Capture the cell that displays the provided text and extract its (X, Y) central coordinate. 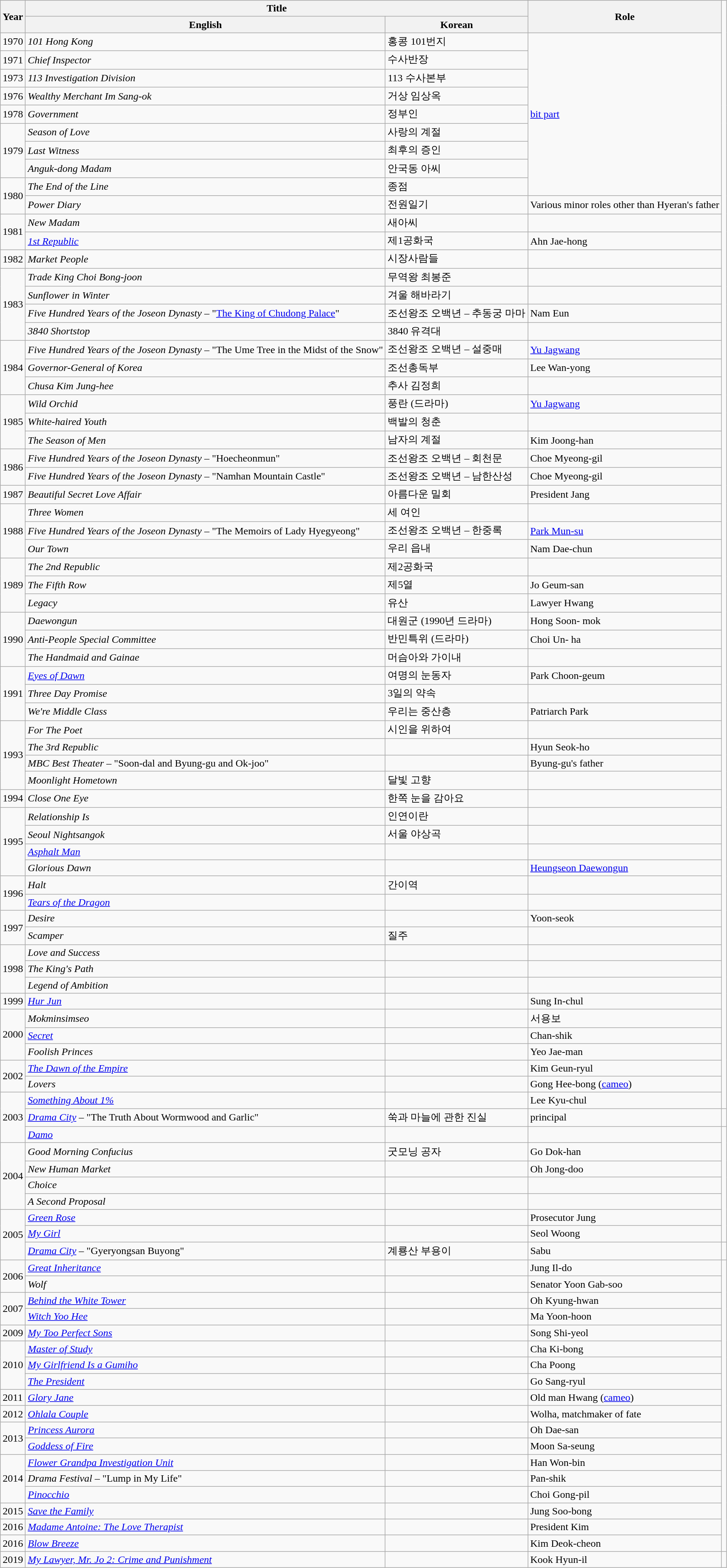
1981 (13, 231)
Princess Aurora (205, 1430)
우리는 중산층 (457, 712)
수사반장 (457, 60)
Season of Love (205, 133)
Seol Woong (624, 1234)
대원군 (1990년 드라마) (457, 621)
반민특위 (드라마) (457, 639)
2011 (13, 1397)
1989 (13, 585)
Last Witness (205, 151)
달빛 고향 (457, 780)
Korean (457, 25)
Oh Dae-san (624, 1430)
시장사람들 (457, 259)
bit part (624, 114)
Cha Poong (624, 1365)
1997 (13, 927)
Kim Deok-cheon (624, 1543)
Save the Family (205, 1511)
White-haired Youth (205, 422)
조선왕조 오백년 – 추동궁 마마 (457, 313)
1990 (13, 639)
Hyun Seok-ho (624, 747)
3일의 약속 (457, 693)
The Fifth Row (205, 585)
Pan-shik (624, 1479)
최후의 증인 (457, 151)
Flower Grandpa Investigation Unit (205, 1462)
Wealthy Merchant Im Sang-ok (205, 96)
Park Mun-su (624, 531)
We're Middle Class (205, 712)
Gong Hee-bong (cameo) (624, 1084)
Yeo Jae-man (624, 1052)
The President (205, 1381)
The Season of Men (205, 440)
사랑의 계절 (457, 133)
Jo Geum-san (624, 585)
Choi Gong-pil (624, 1495)
The Handmaid and Gainae (205, 658)
A Second Proposal (205, 1201)
Ma Yoon-hoon (624, 1317)
MBC Best Theater – "Soon-dal and Byung-gu and Ok-joo" (205, 763)
2012 (13, 1414)
Five Hundred Years of the Joseon Dynasty – "Namhan Mountain Castle" (205, 476)
안국동 아씨 (457, 168)
Choi Un- ha (624, 639)
101 Hong Kong (205, 42)
Mokminsimseo (205, 1018)
Foolish Princes (205, 1052)
Our Town (205, 549)
Song Shi-yeol (624, 1333)
Old man Hwang (cameo) (624, 1397)
Role (624, 17)
1983 (13, 304)
1985 (13, 422)
New Human Market (205, 1169)
Green Rose (205, 1217)
1996 (13, 893)
Master of Study (205, 1349)
1971 (13, 60)
The 2nd Republic (205, 567)
Choice (205, 1185)
Chusa Kim Jung-hee (205, 386)
Good Morning Confucius (205, 1152)
Madame Antoine: The Love Therapist (205, 1527)
Chan-shik (624, 1035)
조선총독부 (457, 368)
유산 (457, 603)
2014 (13, 1478)
For The Poet (205, 730)
Wolf (205, 1284)
2006 (13, 1276)
Daewongun (205, 621)
1995 (13, 841)
113 Investigation Division (205, 78)
Blow Breeze (205, 1543)
1993 (13, 755)
Five Hundred Years of the Joseon Dynasty – "The Memoirs of Lady Hyegyeong" (205, 531)
여명의 눈동자 (457, 676)
Kook Hyun-il (624, 1559)
1994 (13, 799)
Sabu (624, 1251)
조선왕조 오백년 – 남한산성 (457, 476)
시인을 위하여 (457, 730)
Ohlala Couple (205, 1414)
Relationship Is (205, 817)
계룡산 부용이 (457, 1251)
1984 (13, 368)
The King's Path (205, 969)
Prosecutor Jung (624, 1217)
3840 유격대 (457, 332)
Secret (205, 1035)
1st Republic (205, 241)
Asphalt Man (205, 852)
Three Women (205, 513)
Five Hundred Years of the Joseon Dynasty – "Hoecheonmun" (205, 459)
1976 (13, 96)
Goddess of Fire (205, 1446)
서용보 (624, 1018)
추사 김정희 (457, 386)
제1공화국 (457, 241)
Yoon-seok (624, 918)
Year (13, 17)
1973 (13, 78)
전원일기 (457, 205)
2000 (13, 1035)
서울 야상곡 (457, 835)
간이역 (457, 885)
새아씨 (457, 223)
Witch Yoo Hee (205, 1317)
Glory Jane (205, 1397)
2013 (13, 1438)
Wolha, matchmaker of fate (624, 1414)
1980 (13, 196)
Damo (205, 1135)
Patriarch Park (624, 712)
The Dawn of the Empire (205, 1068)
Government (205, 114)
The End of the Line (205, 186)
Hur Jun (205, 1001)
My Girlfriend Is a Gumiho (205, 1365)
백발의 청춘 (457, 422)
Great Inheritance (205, 1268)
Desire (205, 918)
질주 (457, 936)
무역왕 최봉준 (457, 277)
겨울 해바라기 (457, 295)
Cha Ki-bong (624, 1349)
1998 (13, 969)
2007 (13, 1309)
Legend of Ambition (205, 985)
Governor-General of Korea (205, 368)
Beautiful Secret Love Affair (205, 494)
Nam Eun (624, 313)
Three Day Promise (205, 693)
Oh Kyung-hwan (624, 1300)
남자의 계절 (457, 440)
Chief Inspector (205, 60)
거상 임상옥 (457, 96)
아름다운 밀회 (457, 494)
Han Won-bin (624, 1462)
Power Diary (205, 205)
The 3rd Republic (205, 747)
Title (277, 9)
1979 (13, 151)
Nam Dae-chun (624, 549)
Glorious Dawn (205, 868)
Moon Sa-seung (624, 1446)
쑥과 마늘에 관한 진실 (457, 1118)
President Jang (624, 494)
정부인 (457, 114)
2009 (13, 1333)
Lovers (205, 1084)
Lawyer Hwang (624, 603)
Trade King Choi Bong-joon (205, 277)
Halt (205, 885)
Go Dok-han (624, 1152)
2019 (13, 1559)
Legacy (205, 603)
Park Choon-geum (624, 676)
Love and Success (205, 953)
Senator Yoon Gab-soo (624, 1284)
Tears of the Dragon (205, 902)
1991 (13, 694)
2015 (13, 1511)
우리 읍내 (457, 549)
조선왕조 오백년 – 회천문 (457, 459)
제2공화국 (457, 567)
Market People (205, 259)
Various minor roles other than Hyeran's father (624, 205)
Sunflower in Winter (205, 295)
2003 (13, 1118)
Lee Kyu-chul (624, 1100)
Eyes of Dawn (205, 676)
Behind the White Tower (205, 1300)
Seoul Nightsangok (205, 835)
My Too Perfect Sons (205, 1333)
2002 (13, 1076)
Jung Il-do (624, 1268)
굿모닝 공자 (457, 1152)
인연이란 (457, 817)
Something About 1% (205, 1100)
조선왕조 오백년 – 한중록 (457, 531)
Close One Eye (205, 799)
Go Sang-ryul (624, 1381)
113 수사본부 (457, 78)
Moonlight Hometown (205, 780)
Hong Soon- mok (624, 621)
1987 (13, 494)
2005 (13, 1234)
제5열 (457, 585)
Jung Soo-bong (624, 1511)
1986 (13, 467)
3840 Shortstop (205, 332)
1970 (13, 42)
머슴아와 가이내 (457, 658)
한쪽 눈을 감아요 (457, 799)
1978 (13, 114)
1982 (13, 259)
Byung-gu's father (624, 763)
Anguk-dong Madam (205, 168)
2004 (13, 1176)
Five Hundred Years of the Joseon Dynasty – "The King of Chudong Palace" (205, 313)
New Madam (205, 223)
Kim Geun-ryul (624, 1068)
Ahn Jae-hong (624, 241)
Sung In-chul (624, 1001)
조선왕조 오백년 – 설중매 (457, 350)
Kim Joong-han (624, 440)
My Lawyer, Mr. Jo 2: Crime and Punishment (205, 1559)
Scamper (205, 936)
홍콩 101번지 (457, 42)
Heungseon Daewongun (624, 868)
Anti-People Special Committee (205, 639)
Drama City – "Gyeryongsan Buyong" (205, 1251)
Lee Wan-yong (624, 368)
Drama City – "The Truth About Wormwood and Garlic" (205, 1118)
Oh Jong-doo (624, 1169)
principal (624, 1118)
Wild Orchid (205, 404)
풍란 (드라마) (457, 404)
2010 (13, 1365)
1999 (13, 1001)
종점 (457, 186)
My Girl (205, 1234)
세 여인 (457, 513)
Five Hundred Years of the Joseon Dynasty – "The Ume Tree in the Midst of the Snow" (205, 350)
Drama Festival – "Lump in My Life" (205, 1479)
1988 (13, 531)
President Kim (624, 1527)
Pinocchio (205, 1495)
English (205, 25)
